Return the [x, y] coordinate for the center point of the cell that contains the specified text.  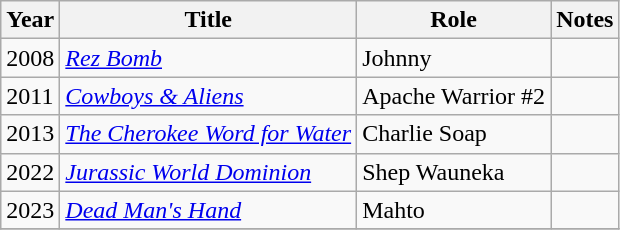
2008 [30, 58]
Mahto [454, 210]
Apache Warrior #2 [454, 96]
Rez Bomb [208, 58]
Dead Man's Hand [208, 210]
Role [454, 20]
2011 [30, 96]
Johnny [454, 58]
2023 [30, 210]
Cowboys & Aliens [208, 96]
Shep Wauneka [454, 172]
2022 [30, 172]
Title [208, 20]
Year [30, 20]
2013 [30, 134]
Notes [585, 20]
Jurassic World Dominion [208, 172]
The Cherokee Word for Water [208, 134]
Charlie Soap [454, 134]
